Detect which cell encompasses the target text, then output its (x, y) center coordinate. 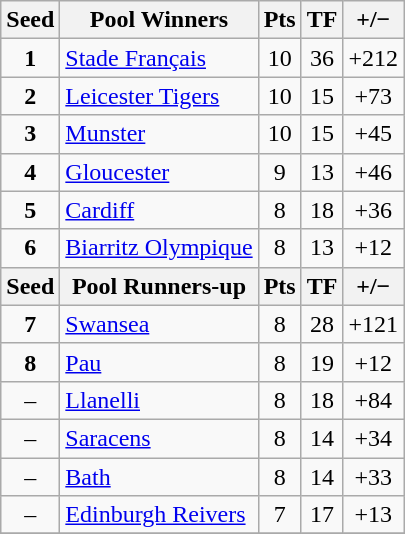
+13 (374, 515)
Pool Winners (159, 20)
Swansea (159, 324)
+36 (374, 210)
+212 (374, 58)
Cardiff (159, 210)
Llanelli (159, 400)
Saracens (159, 438)
+33 (374, 477)
+73 (374, 96)
19 (322, 362)
+121 (374, 324)
Biarritz Olympique (159, 248)
2 (30, 96)
3 (30, 134)
9 (280, 172)
+46 (374, 172)
Gloucester (159, 172)
6 (30, 248)
Leicester Tigers (159, 96)
+34 (374, 438)
Stade Français (159, 58)
+45 (374, 134)
Bath (159, 477)
1 (30, 58)
28 (322, 324)
5 (30, 210)
4 (30, 172)
+84 (374, 400)
36 (322, 58)
Pau (159, 362)
Edinburgh Reivers (159, 515)
Pool Runners-up (159, 286)
17 (322, 515)
Munster (159, 134)
